Return the (x, y) coordinate for the center point of the cell that contains the specified text.  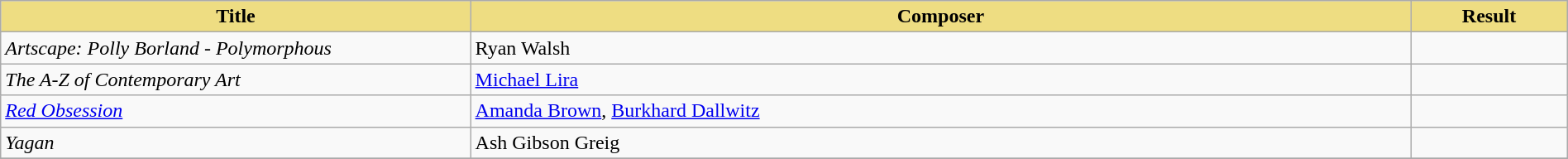
Michael Lira (941, 79)
Artscape: Polly Borland - Polymorphous (236, 48)
Yagan (236, 142)
Title (236, 17)
Ryan Walsh (941, 48)
Result (1489, 17)
The A-Z of Contemporary Art (236, 79)
Composer (941, 17)
Ash Gibson Greig (941, 142)
Red Obsession (236, 111)
Amanda Brown, Burkhard Dallwitz (941, 111)
